Output the (X, Y) coordinate of the center of the cell containing the given text.  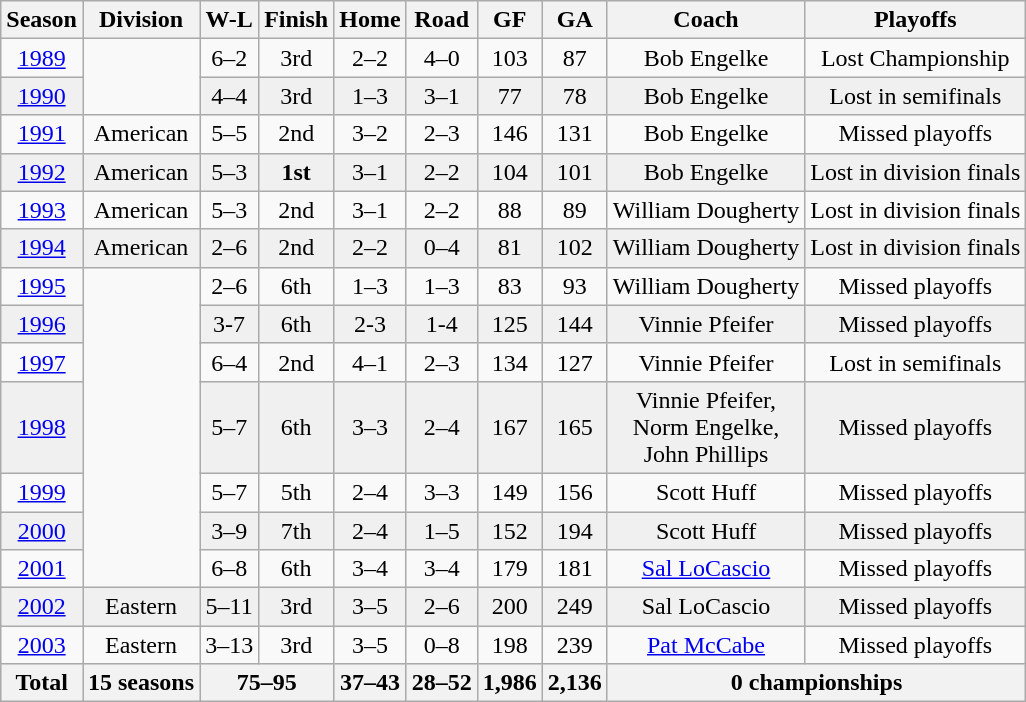
75–95 (267, 683)
93 (574, 286)
4–4 (230, 96)
87 (574, 58)
Lost Championship (916, 58)
2000 (42, 531)
167 (510, 427)
2003 (42, 645)
249 (574, 607)
Finish (296, 20)
88 (510, 210)
83 (510, 286)
1–5 (442, 531)
131 (574, 134)
Playoffs (916, 20)
1-4 (442, 324)
2002 (42, 607)
4–1 (370, 362)
6–8 (230, 569)
1,986 (510, 683)
1995 (42, 286)
Vinnie Pfeifer,Norm Engelke,John Phillips (706, 427)
GA (574, 20)
2-3 (370, 324)
5th (296, 492)
2,136 (574, 683)
Total (42, 683)
194 (574, 531)
1999 (42, 492)
0–4 (442, 248)
Division (140, 20)
179 (510, 569)
28–52 (442, 683)
89 (574, 210)
Coach (706, 20)
239 (574, 645)
198 (510, 645)
103 (510, 58)
102 (574, 248)
78 (574, 96)
Pat McCabe (706, 645)
1st (296, 172)
3–13 (230, 645)
15 seasons (140, 683)
3–2 (370, 134)
101 (574, 172)
1993 (42, 210)
149 (510, 492)
200 (510, 607)
127 (574, 362)
3-7 (230, 324)
5–5 (230, 134)
Home (370, 20)
1990 (42, 96)
1991 (42, 134)
134 (510, 362)
GF (510, 20)
4–0 (442, 58)
Season (42, 20)
1994 (42, 248)
81 (510, 248)
156 (574, 492)
1998 (42, 427)
Road (442, 20)
W-L (230, 20)
165 (574, 427)
104 (510, 172)
1992 (42, 172)
6–4 (230, 362)
1989 (42, 58)
146 (510, 134)
3–9 (230, 531)
0–8 (442, 645)
77 (510, 96)
0 championships (816, 683)
5–11 (230, 607)
152 (510, 531)
181 (574, 569)
125 (510, 324)
37–43 (370, 683)
1996 (42, 324)
6–2 (230, 58)
1997 (42, 362)
144 (574, 324)
2001 (42, 569)
7th (296, 531)
